Search for the cell housing the specified text and yield its (X, Y) center coordinate. 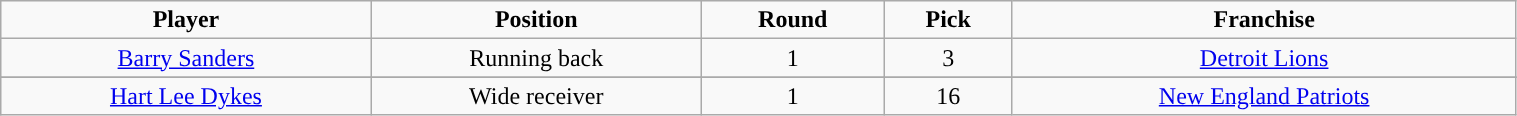
Hart Lee Dykes (186, 96)
Position (536, 20)
Wide receiver (536, 96)
Pick (948, 20)
3 (948, 58)
New England Patriots (1264, 96)
Round (792, 20)
Running back (536, 58)
Player (186, 20)
16 (948, 96)
Barry Sanders (186, 58)
Detroit Lions (1264, 58)
Franchise (1264, 20)
